Return the (X, Y) coordinate for the center point of the cell that contains the specified text.  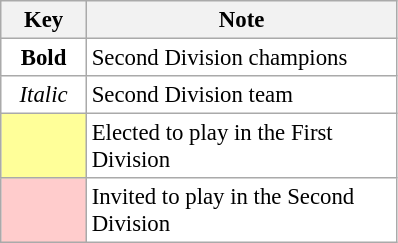
Bold (44, 58)
Note (242, 20)
Italic (44, 95)
Invited to play in the Second Division (242, 210)
Elected to play in the First Division (242, 146)
Key (44, 20)
Second Division champions (242, 58)
Second Division team (242, 95)
